Extract the [X, Y] coordinate from the center of the cell holding the provided text.  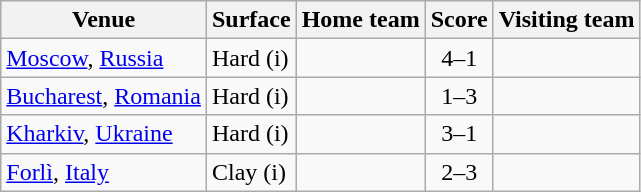
Forlì, Italy [104, 172]
3–1 [459, 134]
Kharkiv, Ukraine [104, 134]
Visiting team [566, 20]
1–3 [459, 96]
4–1 [459, 58]
Home team [360, 20]
Venue [104, 20]
Bucharest, Romania [104, 96]
Score [459, 20]
2–3 [459, 172]
Clay (i) [251, 172]
Surface [251, 20]
Moscow, Russia [104, 58]
